For the text-containing cell, return its midpoint in [x, y] coordinate format. 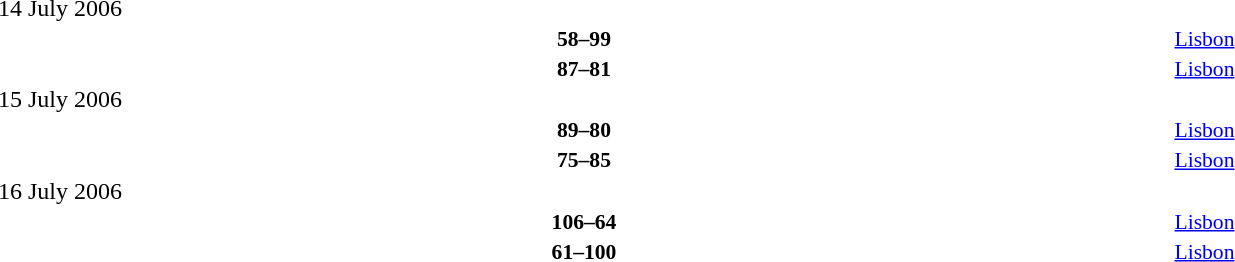
75–85 [584, 160]
58–99 [584, 38]
87–81 [584, 68]
89–80 [584, 130]
106–64 [584, 222]
